Detect which cell encompasses the target text, then output its [X, Y] center coordinate. 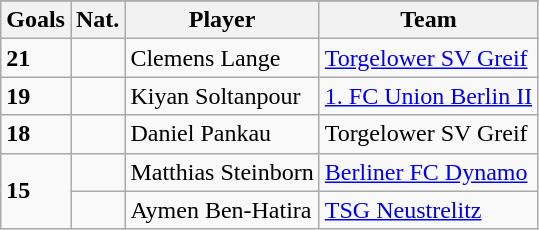
1. FC Union Berlin II [428, 96]
Team [428, 20]
Nat. [97, 20]
Goals [36, 20]
Aymen Ben-Hatira [222, 210]
Matthias Steinborn [222, 172]
Player [222, 20]
Clemens Lange [222, 58]
Kiyan Soltanpour [222, 96]
15 [36, 191]
18 [36, 134]
TSG Neustrelitz [428, 210]
Daniel Pankau [222, 134]
21 [36, 58]
Berliner FC Dynamo [428, 172]
19 [36, 96]
